Pinpoint the cell where the given text exists, returning its [X, Y] midpoint coordinate. 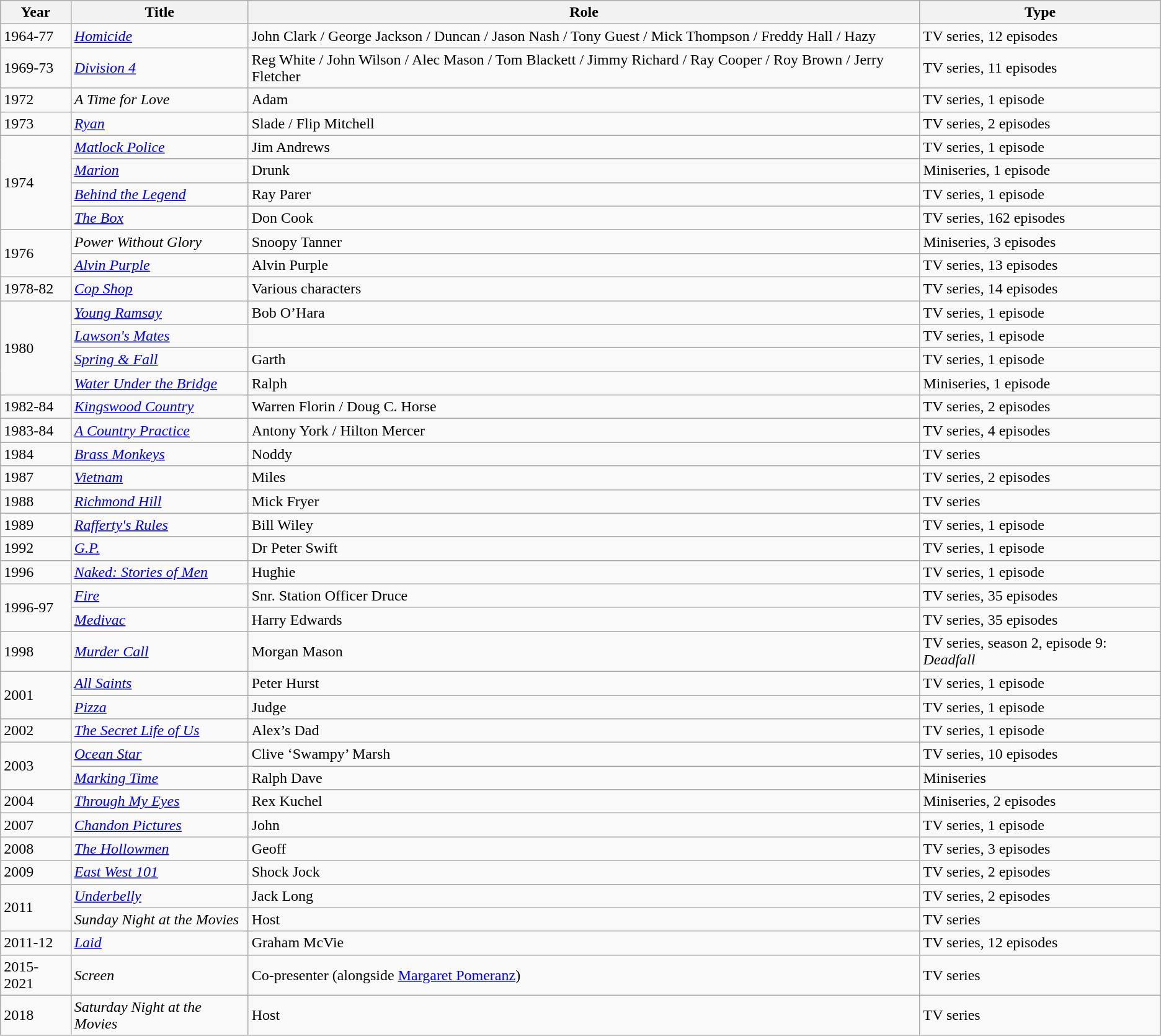
Type [1040, 12]
Snoopy Tanner [584, 241]
Naked: Stories of Men [159, 572]
Antony York / Hilton Mercer [584, 431]
1978-82 [36, 288]
1992 [36, 548]
A Time for Love [159, 100]
Rafferty's Rules [159, 525]
Miles [584, 478]
TV series, 162 episodes [1040, 218]
1987 [36, 478]
Young Ramsay [159, 312]
Hughie [584, 572]
TV series, 4 episodes [1040, 431]
Miniseries, 2 episodes [1040, 802]
1980 [36, 347]
John [584, 825]
TV series, 10 episodes [1040, 754]
2001 [36, 695]
John Clark / George Jackson / Duncan / Jason Nash / Tony Guest / Mick Thompson / Freddy Hall / Hazy [584, 36]
1998 [36, 651]
TV series, season 2, episode 9: Deadfall [1040, 651]
Through My Eyes [159, 802]
Ryan [159, 123]
Bob O’Hara [584, 312]
Ocean Star [159, 754]
TV series, 3 episodes [1040, 849]
Judge [584, 707]
Marion [159, 171]
Geoff [584, 849]
Jim Andrews [584, 147]
Clive ‘Swampy’ Marsh [584, 754]
Shock Jock [584, 872]
Medivac [159, 619]
Snr. Station Officer Druce [584, 596]
Division 4 [159, 68]
Murder Call [159, 651]
Pizza [159, 707]
1964-77 [36, 36]
A Country Practice [159, 431]
Marking Time [159, 778]
1988 [36, 501]
Homicide [159, 36]
1996 [36, 572]
Title [159, 12]
Don Cook [584, 218]
Cop Shop [159, 288]
Noddy [584, 454]
Saturday Night at the Movies [159, 1015]
2003 [36, 766]
Alex’s Dad [584, 731]
TV series, 13 episodes [1040, 265]
Drunk [584, 171]
1982-84 [36, 407]
1972 [36, 100]
Richmond Hill [159, 501]
2004 [36, 802]
Graham McVie [584, 943]
Co-presenter (alongside Margaret Pomeranz) [584, 975]
2011-12 [36, 943]
Warren Florin / Doug C. Horse [584, 407]
1983-84 [36, 431]
2008 [36, 849]
Various characters [584, 288]
1969-73 [36, 68]
Spring & Fall [159, 360]
Miniseries, 3 episodes [1040, 241]
Miniseries [1040, 778]
2007 [36, 825]
1976 [36, 253]
Jack Long [584, 896]
Adam [584, 100]
East West 101 [159, 872]
Year [36, 12]
Reg White / John Wilson / Alec Mason / Tom Blackett / Jimmy Richard / Ray Cooper / Roy Brown / Jerry Fletcher [584, 68]
Kingswood Country [159, 407]
Role [584, 12]
Ray Parer [584, 194]
All Saints [159, 683]
Harry Edwards [584, 619]
2015-2021 [36, 975]
The Secret Life of Us [159, 731]
Underbelly [159, 896]
Chandon Pictures [159, 825]
The Hollowmen [159, 849]
TV series, 11 episodes [1040, 68]
Screen [159, 975]
2009 [36, 872]
Slade / Flip Mitchell [584, 123]
Lawson's Mates [159, 336]
TV series, 14 episodes [1040, 288]
The Box [159, 218]
Water Under the Bridge [159, 383]
Rex Kuchel [584, 802]
Vietnam [159, 478]
Morgan Mason [584, 651]
Ralph Dave [584, 778]
Bill Wiley [584, 525]
Power Without Glory [159, 241]
1973 [36, 123]
Mick Fryer [584, 501]
Ralph [584, 383]
2018 [36, 1015]
2002 [36, 731]
1989 [36, 525]
G.P. [159, 548]
Laid [159, 943]
Matlock Police [159, 147]
Brass Monkeys [159, 454]
1974 [36, 182]
1984 [36, 454]
Dr Peter Swift [584, 548]
2011 [36, 908]
Peter Hurst [584, 683]
Garth [584, 360]
1996-97 [36, 607]
Sunday Night at the Movies [159, 919]
Fire [159, 596]
Behind the Legend [159, 194]
